Extract the (X, Y) coordinate from the center of the cell holding the provided text.  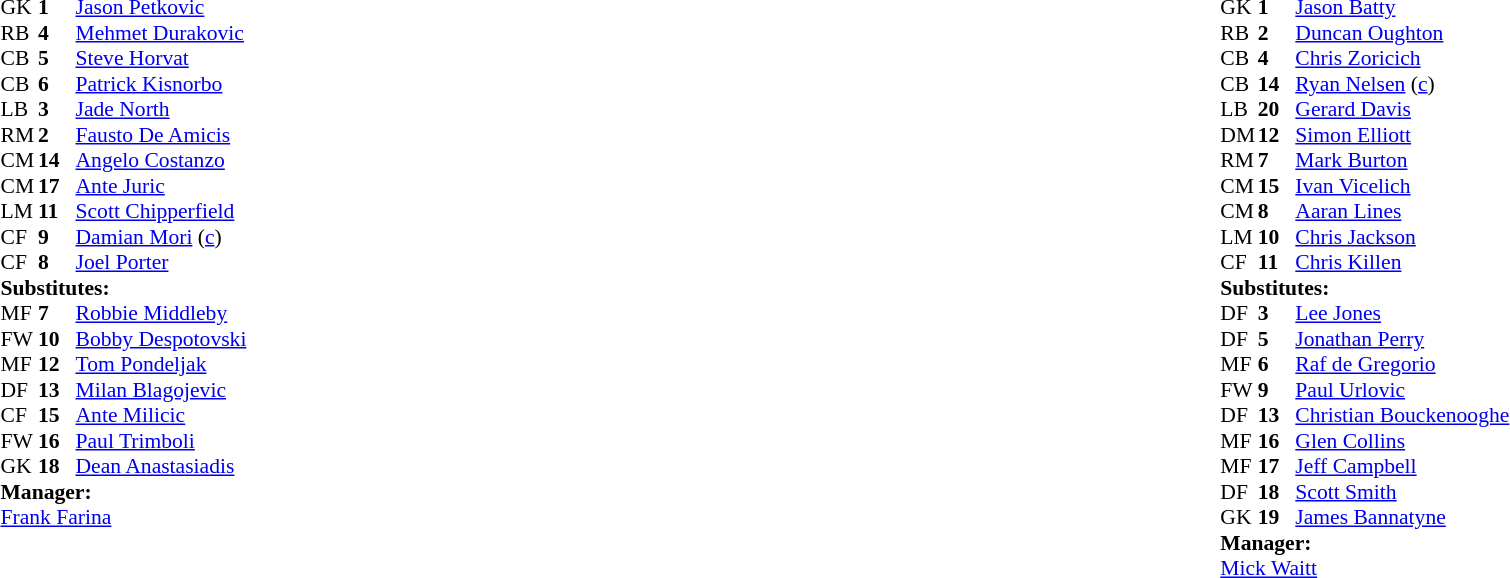
DM (1239, 135)
James Bannatyne (1402, 517)
Paul Urlovic (1402, 390)
19 (1277, 517)
Chris Jackson (1402, 237)
Angelo Costanzo (162, 161)
Milan Blagojevic (162, 390)
Frank Farina (123, 517)
Ante Juric (162, 186)
Mark Burton (1402, 161)
Damian Mori (c) (162, 237)
Patrick Kisnorbo (162, 84)
Aaran Lines (1402, 211)
Fausto De Amicis (162, 135)
Ryan Nelsen (c) (1402, 84)
Simon Elliott (1402, 135)
Jonathan Perry (1402, 339)
Lee Jones (1402, 313)
Gerard Davis (1402, 109)
Dean Anastasiadis (162, 467)
Tom Pondeljak (162, 365)
Scott Smith (1402, 492)
Joel Porter (162, 263)
Robbie Middleby (162, 313)
Raf de Gregorio (1402, 365)
Ante Milicic (162, 415)
Steve Horvat (162, 59)
Scott Chipperfield (162, 211)
Ivan Vicelich (1402, 186)
20 (1277, 109)
Glen Collins (1402, 441)
Chris Killen (1402, 263)
Bobby Despotovski (162, 339)
Duncan Oughton (1402, 33)
Chris Zoricich (1402, 59)
Jade North (162, 109)
Christian Bouckenooghe (1402, 415)
Mehmet Durakovic (162, 33)
Jeff Campbell (1402, 467)
Paul Trimboli (162, 441)
